Extract the (x, y) coordinate from the center of the cell holding the provided text.  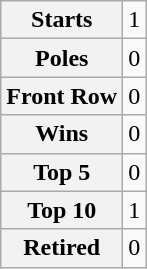
Retired (62, 248)
Wins (62, 134)
Top 10 (62, 210)
Top 5 (62, 172)
Front Row (62, 96)
Poles (62, 58)
Starts (62, 20)
